Search for the cell housing the specified text and yield its [x, y] center coordinate. 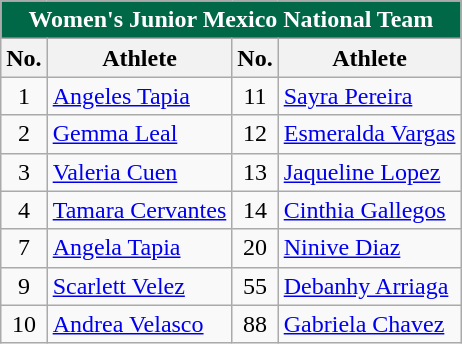
11 [255, 96]
2 [24, 134]
Angeles Tapia [140, 96]
3 [24, 172]
Ninive Diaz [370, 248]
Tamara Cervantes [140, 210]
Jaqueline Lopez [370, 172]
Gabriela Chavez [370, 324]
20 [255, 248]
Esmeralda Vargas [370, 134]
9 [24, 286]
Valeria Cuen [140, 172]
Debanhy Arriaga [370, 286]
7 [24, 248]
1 [24, 96]
Scarlett Velez [140, 286]
Sayra Pereira [370, 96]
10 [24, 324]
12 [255, 134]
Cinthia Gallegos [370, 210]
Angela Tapia [140, 248]
14 [255, 210]
13 [255, 172]
4 [24, 210]
Women's Junior Mexico National Team [231, 20]
Andrea Velasco [140, 324]
55 [255, 286]
Gemma Leal [140, 134]
88 [255, 324]
